Provide the [X, Y] coordinate of the cell's center where the given text is located.  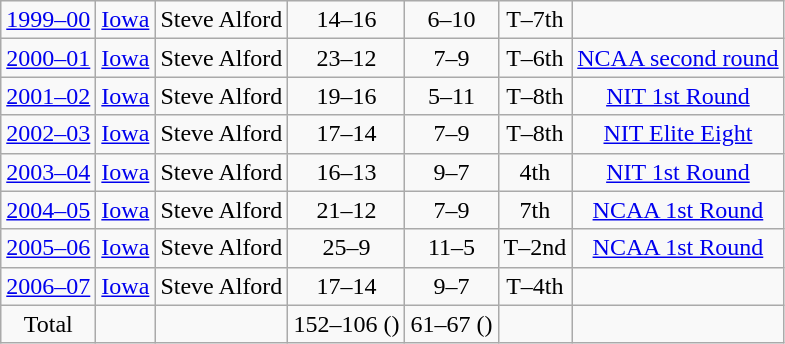
2001–02 [48, 96]
1999–00 [48, 20]
T–7th [535, 20]
2005–06 [48, 248]
11–5 [452, 248]
152–106 () [346, 324]
NIT Elite Eight [678, 134]
2002–03 [48, 134]
19–16 [346, 96]
23–12 [346, 58]
4th [535, 172]
2000–01 [48, 58]
T–2nd [535, 248]
T–6th [535, 58]
16–13 [346, 172]
T–4th [535, 286]
NCAA second round [678, 58]
21–12 [346, 210]
2006–07 [48, 286]
14–16 [346, 20]
7th [535, 210]
6–10 [452, 20]
Total [48, 324]
25–9 [346, 248]
61–67 () [452, 324]
2004–05 [48, 210]
2003–04 [48, 172]
5–11 [452, 96]
